Scan for the cell matching the given text and deliver its (X, Y) coordinate at center. 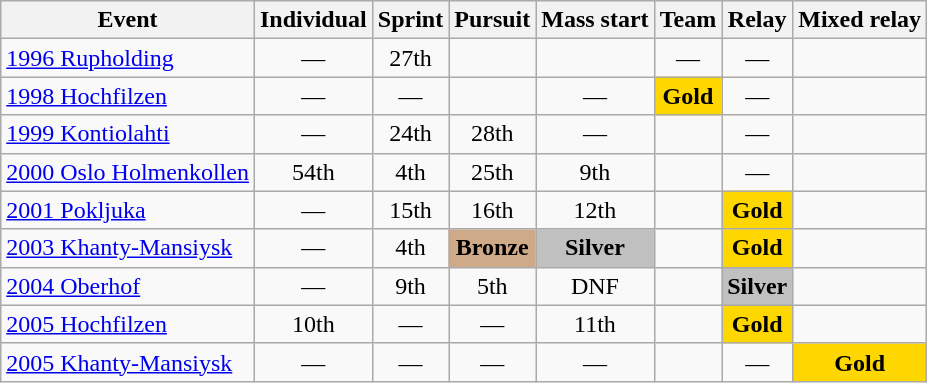
54th (313, 172)
Event (128, 20)
24th (410, 134)
5th (492, 286)
27th (410, 58)
Individual (313, 20)
Team (688, 20)
28th (492, 134)
Sprint (410, 20)
1999 Kontiolahti (128, 134)
10th (313, 324)
2005 Khanty-Mansiysk (128, 362)
16th (492, 210)
DNF (595, 286)
Bronze (492, 248)
12th (595, 210)
2005 Hochfilzen (128, 324)
15th (410, 210)
1996 Rupholding (128, 58)
Mixed relay (860, 20)
2003 Khanty-Mansiysk (128, 248)
Mass start (595, 20)
2000 Oslo Holmenkollen (128, 172)
Relay (758, 20)
2001 Pokljuka (128, 210)
25th (492, 172)
2004 Oberhof (128, 286)
11th (595, 324)
1998 Hochfilzen (128, 96)
Pursuit (492, 20)
